Return the (x, y) coordinate for the center point of the cell that contains the specified text.  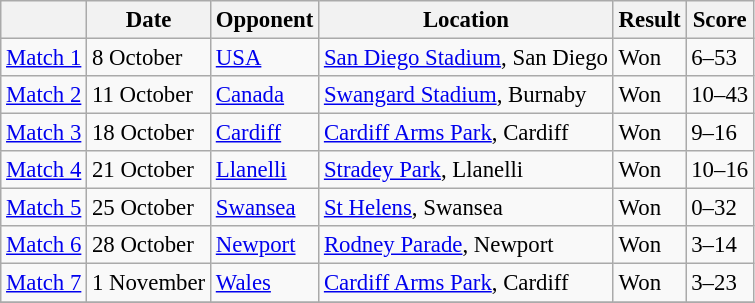
Match 1 (44, 58)
St Helens, Swansea (466, 208)
Swangard Stadium, Burnaby (466, 95)
Score (720, 20)
Match 7 (44, 283)
1 November (149, 283)
8 October (149, 58)
6–53 (720, 58)
10–16 (720, 170)
18 October (149, 133)
Date (149, 20)
9–16 (720, 133)
Match 2 (44, 95)
Match 5 (44, 208)
Match 4 (44, 170)
Location (466, 20)
Wales (264, 283)
Match 6 (44, 245)
Match 3 (44, 133)
Opponent (264, 20)
11 October (149, 95)
Rodney Parade, Newport (466, 245)
0–32 (720, 208)
3–14 (720, 245)
10–43 (720, 95)
3–23 (720, 283)
25 October (149, 208)
Swansea (264, 208)
Canada (264, 95)
USA (264, 58)
21 October (149, 170)
Cardiff (264, 133)
Llanelli (264, 170)
Result (650, 20)
Stradey Park, Llanelli (466, 170)
28 October (149, 245)
Newport (264, 245)
San Diego Stadium, San Diego (466, 58)
